Capture the cell that displays the provided text and extract its (x, y) central coordinate. 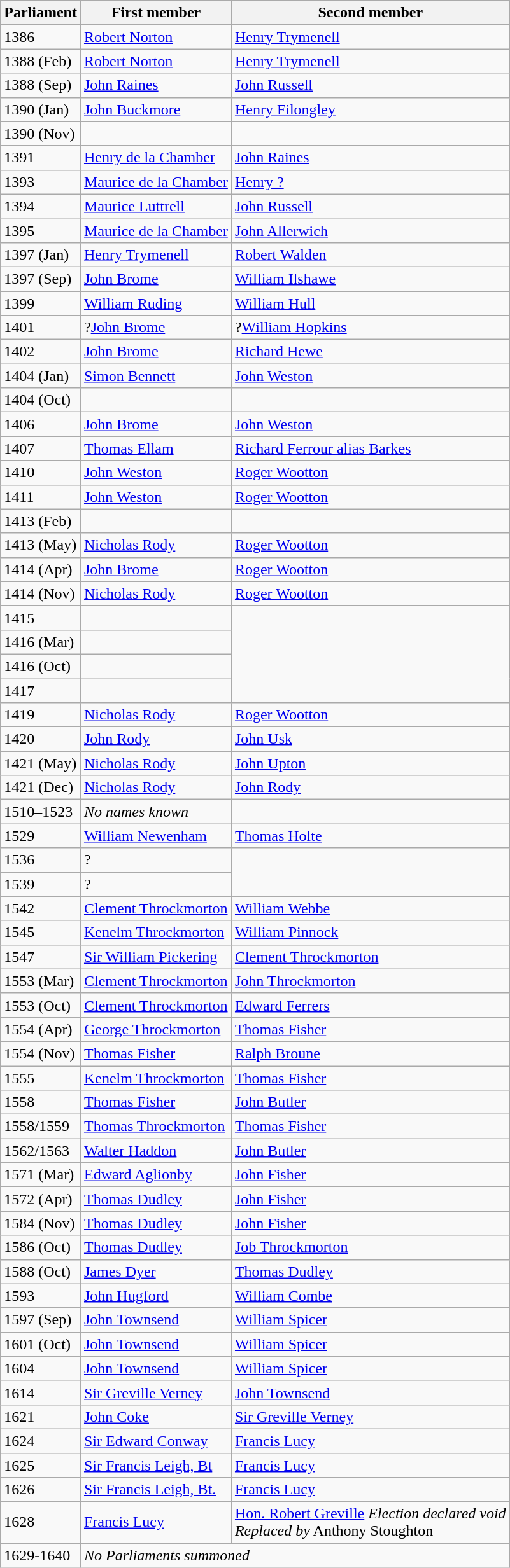
1629-1640 (41, 1555)
1419 (41, 715)
Henry Filongley (371, 109)
1536 (41, 860)
Thomas Throckmorton (155, 1127)
1529 (41, 836)
1553 (Mar) (41, 981)
Robert Walden (371, 254)
Simon Bennett (155, 376)
Edward Aglionby (155, 1175)
1413 (Feb) (41, 521)
No names known (155, 812)
1555 (41, 1078)
John Hugford (155, 1296)
William Newenham (155, 836)
1547 (41, 957)
Hon. Robert Greville Election declared void Replaced by Anthony Stoughton (371, 1523)
1597 (Sep) (41, 1320)
1404 (Oct) (41, 400)
1406 (41, 424)
1624 (41, 1441)
1402 (41, 352)
1388 (Feb) (41, 61)
1586 (Oct) (41, 1247)
George Throckmorton (155, 1029)
John Throckmorton (371, 981)
1414 (Apr) (41, 569)
1416 (Mar) (41, 642)
John Allerwich (371, 230)
Sir Francis Leigh, Bt (155, 1465)
1614 (41, 1392)
1601 (Oct) (41, 1344)
1390 (Nov) (41, 134)
Henry ? (371, 182)
Thomas Ellam (155, 448)
William Combe (371, 1296)
1626 (41, 1490)
Parliament (41, 13)
1399 (41, 303)
1421 (Dec) (41, 787)
Sir William Pickering (155, 957)
1415 (41, 618)
1628 (41, 1523)
1401 (41, 328)
1584 (Nov) (41, 1223)
1397 (Jan) (41, 254)
Richard Hewe (371, 352)
1554 (Apr) (41, 1029)
1413 (May) (41, 545)
Second member (371, 13)
No Parliaments summoned (295, 1555)
1420 (41, 739)
1394 (41, 206)
1417 (41, 690)
1625 (41, 1465)
1572 (Apr) (41, 1199)
First member (155, 13)
1621 (41, 1417)
Walter Haddon (155, 1151)
John Coke (155, 1417)
1390 (Jan) (41, 109)
1554 (Nov) (41, 1053)
1510–1523 (41, 812)
1397 (Sep) (41, 279)
Job Throckmorton (371, 1247)
William Ruding (155, 303)
William Ilshawe (371, 279)
1388 (Sep) (41, 85)
Maurice Luttrell (155, 206)
1553 (Oct) (41, 1005)
1407 (41, 448)
William Hull (371, 303)
1562/1563 (41, 1151)
1395 (41, 230)
1391 (41, 158)
John Usk (371, 739)
1416 (Oct) (41, 666)
Sir Francis Leigh, Bt. (155, 1490)
1386 (41, 37)
John Buckmore (155, 109)
1571 (Mar) (41, 1175)
1588 (Oct) (41, 1272)
William Webbe (371, 908)
1558/1559 (41, 1127)
Edward Ferrers (371, 1005)
1593 (41, 1296)
?John Brome (155, 328)
1558 (41, 1102)
William Pinnock (371, 933)
1414 (Nov) (41, 593)
James Dyer (155, 1272)
Richard Ferrour alias Barkes (371, 448)
1404 (Jan) (41, 376)
1542 (41, 908)
John Upton (371, 763)
1411 (41, 497)
1421 (May) (41, 763)
?William Hopkins (371, 328)
Sir Edward Conway (155, 1441)
1393 (41, 182)
Ralph Broune (371, 1053)
1604 (41, 1368)
1410 (41, 473)
Henry de la Chamber (155, 158)
Thomas Holte (371, 836)
1545 (41, 933)
1539 (41, 884)
